Determine the (X, Y) coordinate at the center of the cell enclosing the given text.  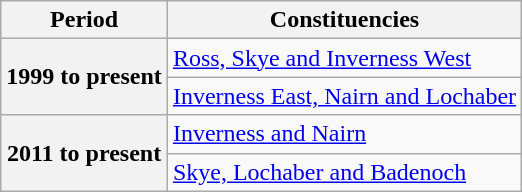
Inverness East, Nairn and Lochaber (344, 96)
2011 to present (84, 153)
Ross, Skye and Inverness West (344, 58)
Inverness and Nairn (344, 134)
1999 to present (84, 77)
Period (84, 20)
Constituencies (344, 20)
Skye, Lochaber and Badenoch (344, 172)
